For the text-containing cell, return its midpoint in [X, Y] coordinate format. 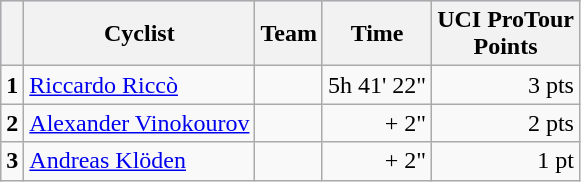
Riccardo Riccò [140, 85]
5h 41' 22" [376, 85]
3 pts [506, 85]
Cyclist [140, 34]
Andreas Klöden [140, 161]
2 pts [506, 123]
1 pt [506, 161]
Team [289, 34]
Alexander Vinokourov [140, 123]
1 [12, 85]
3 [12, 161]
Time [376, 34]
UCI ProTourPoints [506, 34]
2 [12, 123]
